Return the [x, y] coordinate for the center point of the cell that contains the specified text.  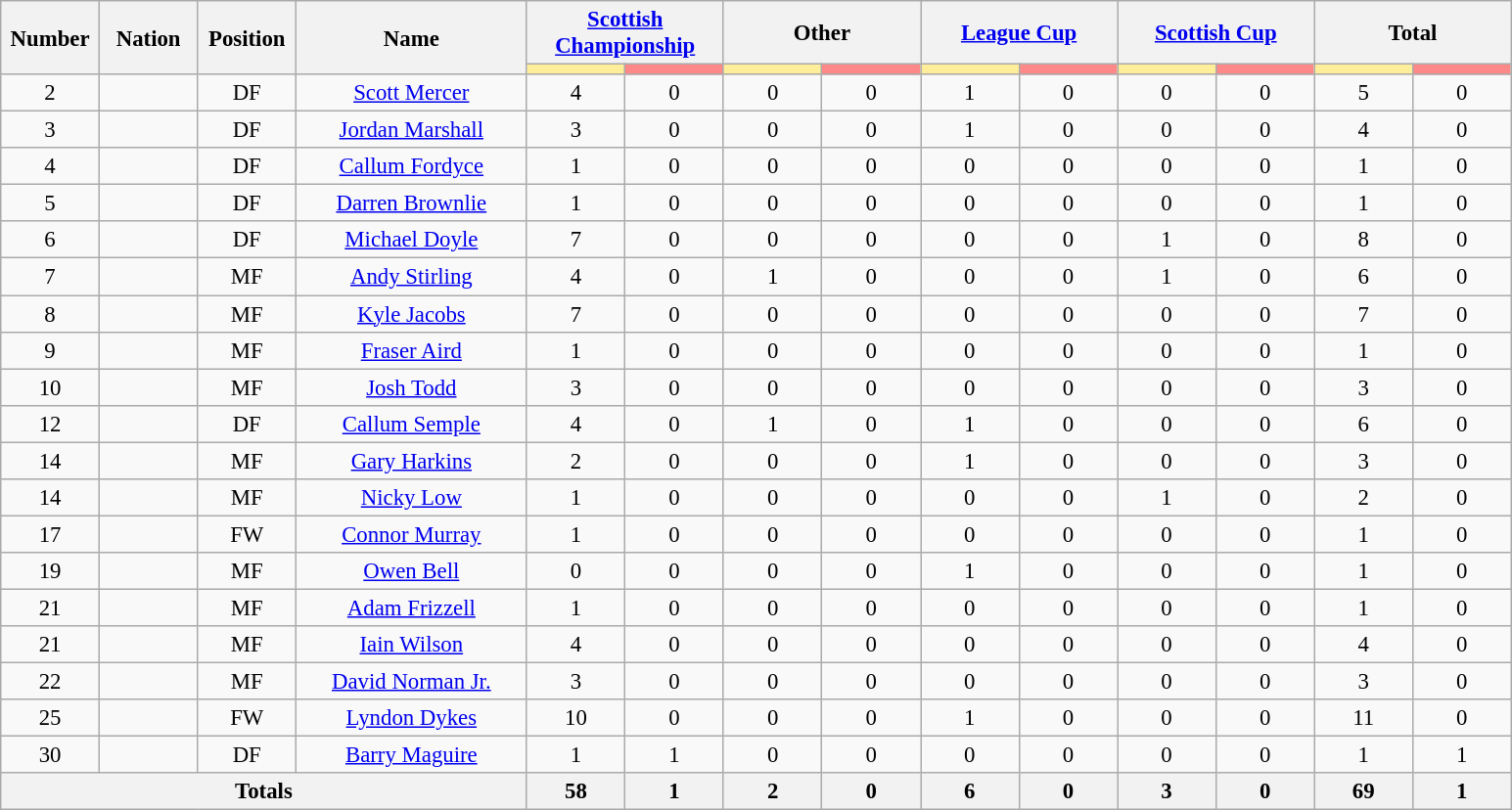
30 [51, 755]
Callum Semple [412, 424]
Fraser Aird [412, 350]
Other [822, 33]
Totals [264, 791]
19 [51, 571]
25 [51, 718]
11 [1364, 718]
David Norman Jr. [412, 682]
Andy Stirling [412, 277]
69 [1364, 791]
Connor Murray [412, 534]
Darren Brownlie [412, 203]
17 [51, 534]
Josh Todd [412, 387]
Total [1413, 33]
12 [51, 424]
Nicky Low [412, 498]
Scottish Cup [1215, 33]
22 [51, 682]
Lyndon Dykes [412, 718]
Michael Doyle [412, 240]
Scottish Championship [624, 33]
9 [51, 350]
58 [575, 791]
Name [412, 37]
Jordan Marshall [412, 130]
League Cup [1018, 33]
Callum Fordyce [412, 166]
Number [51, 37]
Gary Harkins [412, 461]
Position [247, 37]
Owen Bell [412, 571]
Kyle Jacobs [412, 314]
Barry Maguire [412, 755]
Scott Mercer [412, 93]
Adam Frizzell [412, 607]
Iain Wilson [412, 645]
Nation [149, 37]
